Determine the [x, y] coordinate at the center of the cell enclosing the given text.  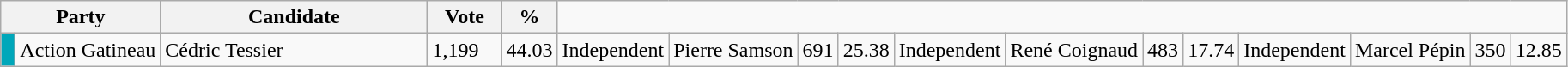
Pierre Samson [733, 50]
Action Gatineau [88, 50]
Marcel Pépin [1410, 50]
25.38 [866, 50]
483 [1163, 50]
1,199 [465, 50]
Vote [465, 17]
% [529, 17]
44.03 [529, 50]
17.74 [1211, 50]
12.85 [1539, 50]
691 [817, 50]
René Coignaud [1074, 50]
350 [1491, 50]
Candidate [294, 17]
Party [81, 17]
Cédric Tessier [294, 50]
